For the text-containing cell, return its midpoint in [x, y] coordinate format. 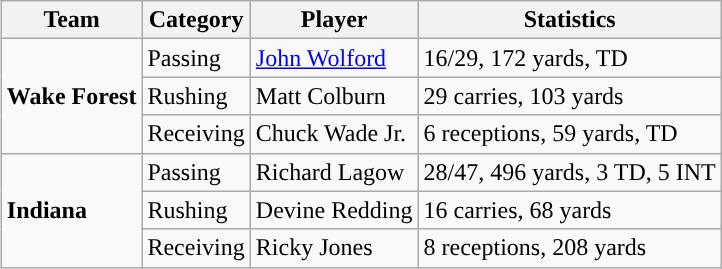
Statistics [570, 20]
John Wolford [334, 58]
Indiana [72, 210]
Richard Lagow [334, 172]
Wake Forest [72, 96]
6 receptions, 59 yards, TD [570, 134]
29 carries, 103 yards [570, 96]
8 receptions, 208 yards [570, 248]
Category [196, 20]
Matt Colburn [334, 96]
Devine Redding [334, 210]
Team [72, 20]
16/29, 172 yards, TD [570, 58]
16 carries, 68 yards [570, 210]
28/47, 496 yards, 3 TD, 5 INT [570, 172]
Player [334, 20]
Chuck Wade Jr. [334, 134]
Ricky Jones [334, 248]
